Scan for the cell matching the given text and deliver its (x, y) coordinate at center. 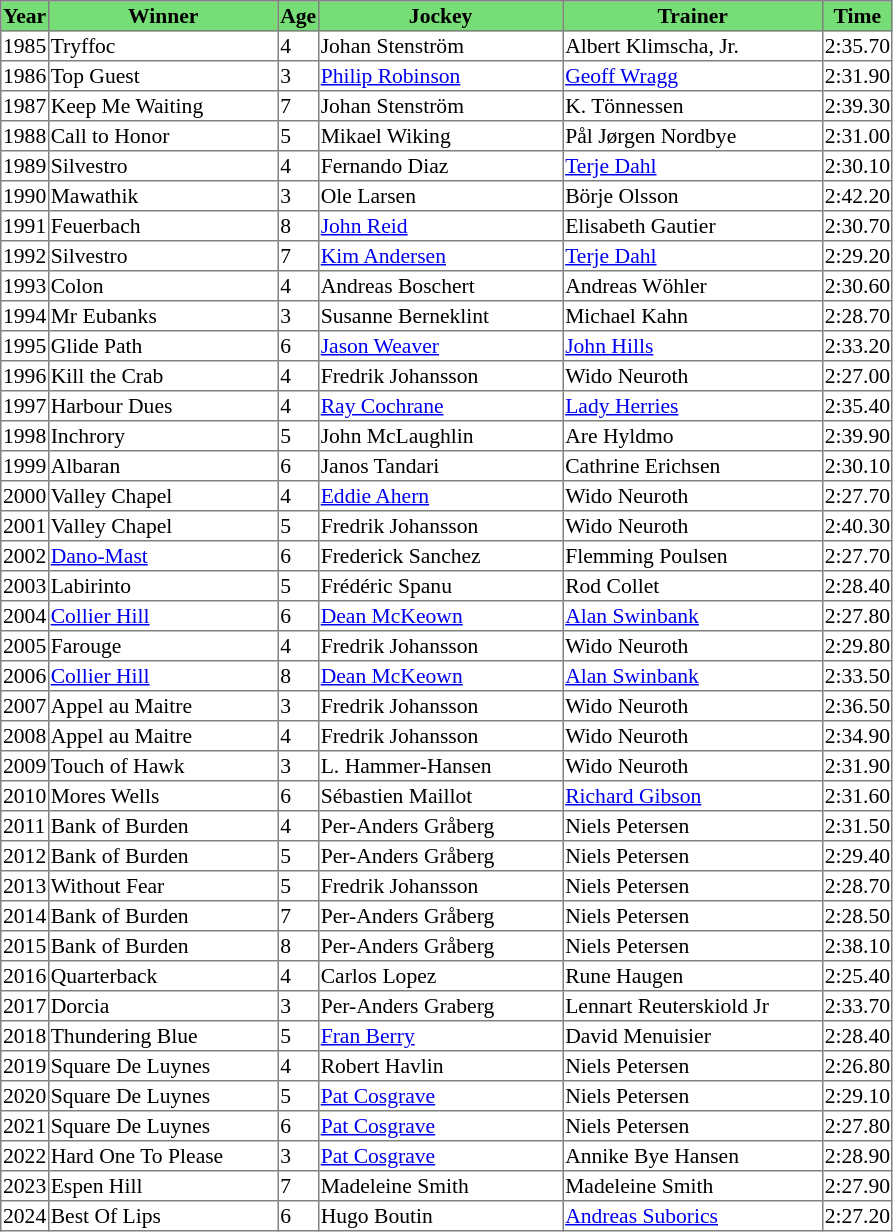
2016 (25, 976)
1999 (25, 466)
2024 (25, 1216)
2011 (25, 826)
2001 (25, 526)
Mawathik (163, 196)
1990 (25, 196)
Sébastien Maillot (440, 796)
Year (25, 16)
1997 (25, 406)
Flemming Poulsen (693, 556)
1995 (25, 346)
1992 (25, 256)
Inchrory (163, 436)
Mores Wells (163, 796)
1994 (25, 316)
John Reid (440, 226)
Hugo Boutin (440, 1216)
Labirinto (163, 586)
Touch of Hawk (163, 766)
2:36.50 (857, 706)
Eddie Ahern (440, 496)
John Hills (693, 346)
2:34.90 (857, 736)
Without Fear (163, 886)
2015 (25, 946)
2:40.30 (857, 526)
Glide Path (163, 346)
2003 (25, 586)
Albert Klimscha, Jr. (693, 46)
2:29.10 (857, 1096)
2:27.20 (857, 1216)
2004 (25, 616)
Top Guest (163, 76)
2017 (25, 1006)
K. Tönnessen (693, 106)
1996 (25, 376)
2019 (25, 1066)
Mr Eubanks (163, 316)
1985 (25, 46)
Philip Robinson (440, 76)
2:33.50 (857, 676)
2020 (25, 1096)
2:33.20 (857, 346)
2:38.10 (857, 946)
Best Of Lips (163, 1216)
Cathrine Erichsen (693, 466)
2:28.50 (857, 916)
2:30.70 (857, 226)
Fernando Diaz (440, 166)
Trainer (693, 16)
Colon (163, 286)
2:28.90 (857, 1156)
1989 (25, 166)
2:27.00 (857, 376)
2000 (25, 496)
Keep Me Waiting (163, 106)
Hard One To Please (163, 1156)
2:31.60 (857, 796)
2:29.20 (857, 256)
Dano-Mast (163, 556)
Lady Herries (693, 406)
2:29.40 (857, 856)
Annike Bye Hansen (693, 1156)
1988 (25, 136)
2:25.40 (857, 976)
2002 (25, 556)
Frédéric Spanu (440, 586)
2:27.90 (857, 1186)
John McLaughlin (440, 436)
Jason Weaver (440, 346)
1998 (25, 436)
Börje Olsson (693, 196)
2:33.70 (857, 1006)
Richard Gibson (693, 796)
2021 (25, 1126)
2:35.40 (857, 406)
Elisabeth Gautier (693, 226)
2014 (25, 916)
Lennart Reuterskiold Jr (693, 1006)
2006 (25, 676)
Mikael Wiking (440, 136)
Pål Jørgen Nordbye (693, 136)
2005 (25, 646)
2:26.80 (857, 1066)
Frederick Sanchez (440, 556)
Per-Anders Graberg (440, 1006)
Kill the Crab (163, 376)
2:35.70 (857, 46)
Age (298, 16)
Feuerbach (163, 226)
Andreas Boschert (440, 286)
2010 (25, 796)
2:39.30 (857, 106)
Ole Larsen (440, 196)
Kim Andersen (440, 256)
Carlos Lopez (440, 976)
1986 (25, 76)
Farouge (163, 646)
2009 (25, 766)
Rod Collet (693, 586)
1987 (25, 106)
2012 (25, 856)
Quarterback (163, 976)
David Menuisier (693, 1036)
2:42.20 (857, 196)
Winner (163, 16)
Fran Berry (440, 1036)
Dorcia (163, 1006)
Andreas Suborics (693, 1216)
1991 (25, 226)
2007 (25, 706)
Call to Honor (163, 136)
1993 (25, 286)
2:31.00 (857, 136)
Are Hyldmo (693, 436)
Robert Havlin (440, 1066)
Ray Cochrane (440, 406)
Espen Hill (163, 1186)
2018 (25, 1036)
Michael Kahn (693, 316)
L. Hammer-Hansen (440, 766)
Albaran (163, 466)
2:39.90 (857, 436)
Time (857, 16)
2:30.60 (857, 286)
Harbour Dues (163, 406)
2022 (25, 1156)
Thundering Blue (163, 1036)
Tryffoc (163, 46)
2008 (25, 736)
2013 (25, 886)
2:31.50 (857, 826)
2023 (25, 1186)
Geoff Wragg (693, 76)
Rune Haugen (693, 976)
2:29.80 (857, 646)
Susanne Berneklint (440, 316)
Jockey (440, 16)
Andreas Wöhler (693, 286)
Janos Tandari (440, 466)
